Extract the [X, Y] coordinate from the center of the cell holding the provided text.  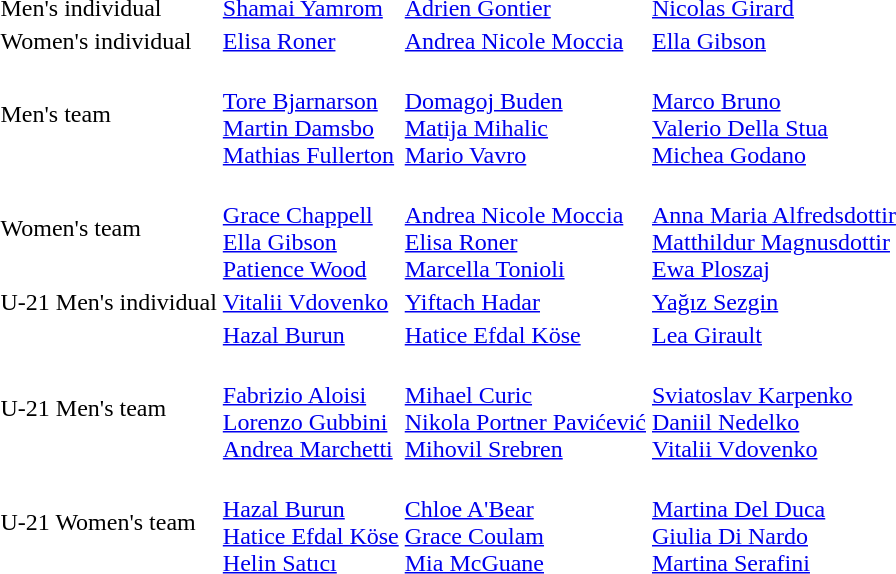
Fabrizio AloisiLorenzo GubbiniAndrea Marchetti [310, 408]
Mihael CuricNikola Portner PavićevićMihovil Srebren [525, 408]
Hatice Efdal Köse [525, 335]
Yiftach Hadar [525, 302]
Vitalii Vdovenko [310, 302]
Andrea Nicole MocciaElisa RonerMarcella Tonioli [525, 228]
Tore BjarnarsonMartin DamsboMathias Fullerton [310, 114]
Elisa Roner [310, 41]
Andrea Nicole Moccia [525, 41]
Domagoj BudenMatija MihalicMario Vavro [525, 114]
Grace ChappellElla GibsonPatience Wood [310, 228]
Hazal Burun [310, 335]
